Scan for the cell matching the given text and deliver its (X, Y) coordinate at center. 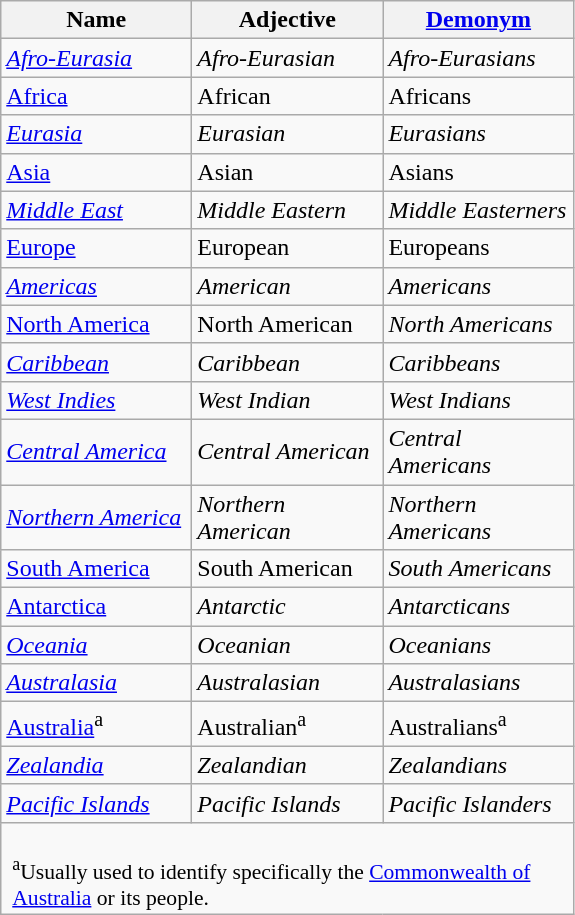
European (288, 248)
Australasians (478, 683)
Middle East (96, 210)
Asians (478, 172)
Zealandians (478, 765)
Oceanians (478, 645)
North Americans (478, 324)
Adjective (288, 20)
Central American (288, 452)
Pacific Islanders (478, 803)
Middle Eastern (288, 210)
Australiana (288, 724)
Americans (478, 286)
Australiansa (478, 724)
Antarctic (288, 607)
Afro-Eurasian (288, 58)
West Indies (96, 400)
Oceanian (288, 645)
Northern American (288, 516)
Afro-Eurasians (478, 58)
African (288, 96)
West Indian (288, 400)
Oceania (96, 645)
Africa (96, 96)
aUsually used to identify specifically the Commonwealth of Australia or its people. (288, 868)
Eurasia (96, 134)
Antarcticans (478, 607)
Europeans (478, 248)
Europe (96, 248)
North America (96, 324)
Antarctica (96, 607)
Zealandia (96, 765)
American (288, 286)
South Americans (478, 569)
Name (96, 20)
Central America (96, 452)
West Indians (478, 400)
Asian (288, 172)
Australasia (96, 683)
Central Americans (478, 452)
Americas (96, 286)
Demonym (478, 20)
South America (96, 569)
Afro-Eurasia (96, 58)
Northern America (96, 516)
South American (288, 569)
Eurasians (478, 134)
Caribbeans (478, 362)
Eurasian (288, 134)
Middle Easterners (478, 210)
Northern Americans (478, 516)
Africans (478, 96)
Zealandian (288, 765)
Australiaa (96, 724)
North American (288, 324)
Australasian (288, 683)
Asia (96, 172)
